Pinpoint the cell where the given text exists, returning its [X, Y] midpoint coordinate. 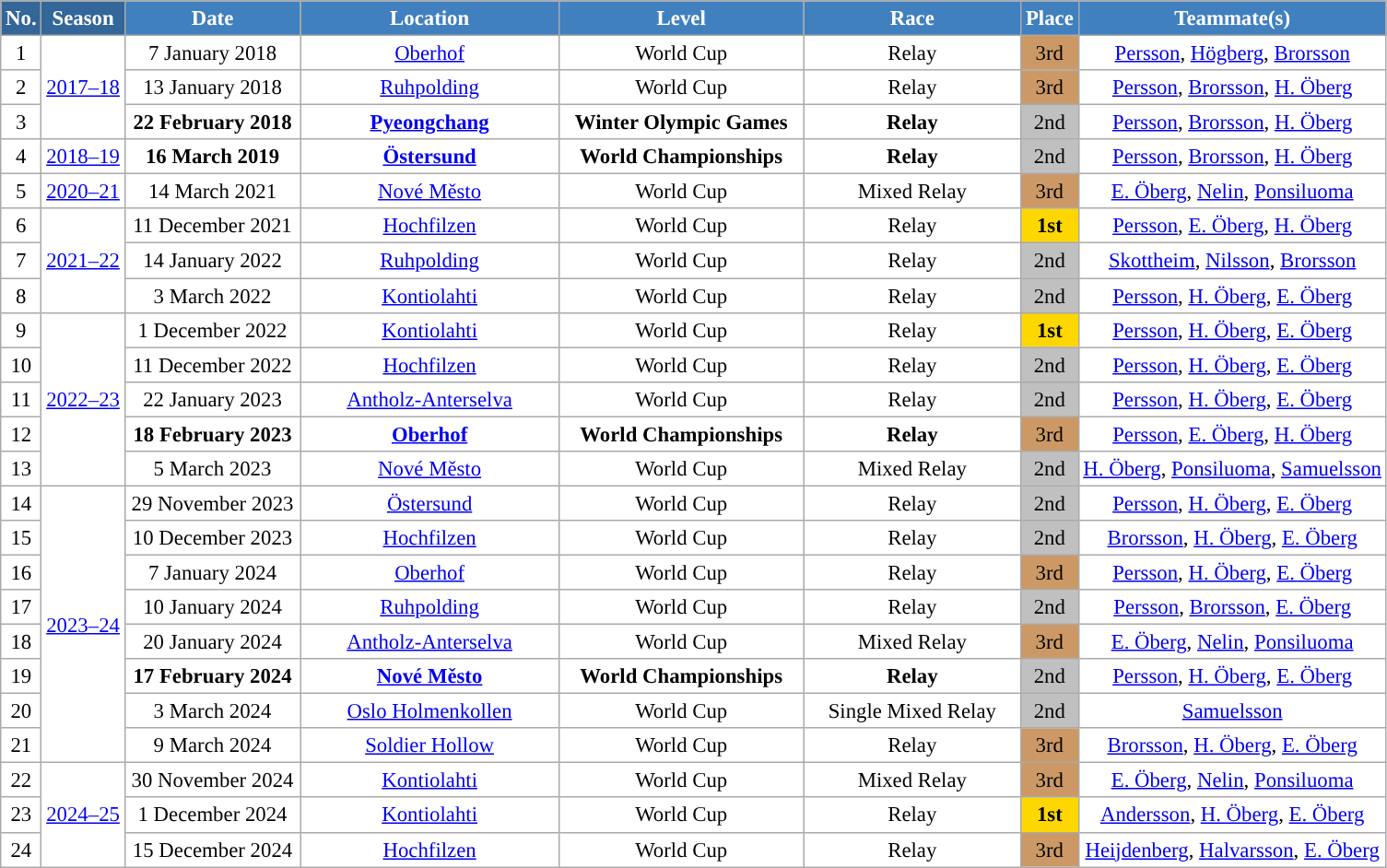
Race [912, 18]
2 [21, 88]
24 [21, 850]
17 February 2024 [212, 676]
10 [21, 365]
18 February 2023 [212, 434]
Season [83, 18]
3 March 2022 [212, 296]
9 [21, 330]
3 [21, 123]
Skottheim, Nilsson, Brorsson [1232, 261]
11 December 2021 [212, 226]
21 [21, 745]
13 January 2018 [212, 88]
7 January 2024 [212, 572]
Samuelsson [1232, 711]
17 [21, 607]
22 [21, 780]
10 December 2023 [212, 538]
8 [21, 296]
14 March 2021 [212, 192]
Soldier Hollow [429, 745]
Pyeongchang [429, 123]
11 December 2022 [212, 365]
Winter Olympic Games [681, 123]
7 [21, 261]
11 [21, 399]
5 [21, 192]
10 January 2024 [212, 607]
Teammate(s) [1232, 18]
2017–18 [83, 88]
16 [21, 572]
1 December 2022 [212, 330]
14 January 2022 [212, 261]
29 November 2023 [212, 503]
20 [21, 711]
19 [21, 676]
Single Mixed Relay [912, 711]
20 January 2024 [212, 642]
Persson, Brorsson, E. Öberg [1232, 607]
23 [21, 815]
15 [21, 538]
Place [1050, 18]
22 January 2023 [212, 399]
Location [429, 18]
Andersson, H. Öberg, E. Öberg [1232, 815]
4 [21, 157]
Oslo Holmenkollen [429, 711]
2022–23 [83, 399]
Date [212, 18]
5 March 2023 [212, 469]
7 January 2018 [212, 53]
1 [21, 53]
Heijdenberg, Halvarsson, E. Öberg [1232, 850]
3 March 2024 [212, 711]
1 December 2024 [212, 815]
15 December 2024 [212, 850]
9 March 2024 [212, 745]
Level [681, 18]
18 [21, 642]
2020–21 [83, 192]
2018–19 [83, 157]
2024–25 [83, 815]
Persson, Högberg, Brorsson [1232, 53]
12 [21, 434]
2023–24 [83, 625]
30 November 2024 [212, 780]
No. [21, 18]
6 [21, 226]
H. Öberg, Ponsiluoma, Samuelsson [1232, 469]
16 March 2019 [212, 157]
2021–22 [83, 260]
13 [21, 469]
22 February 2018 [212, 123]
14 [21, 503]
